For the text-containing cell, return its midpoint in [X, Y] coordinate format. 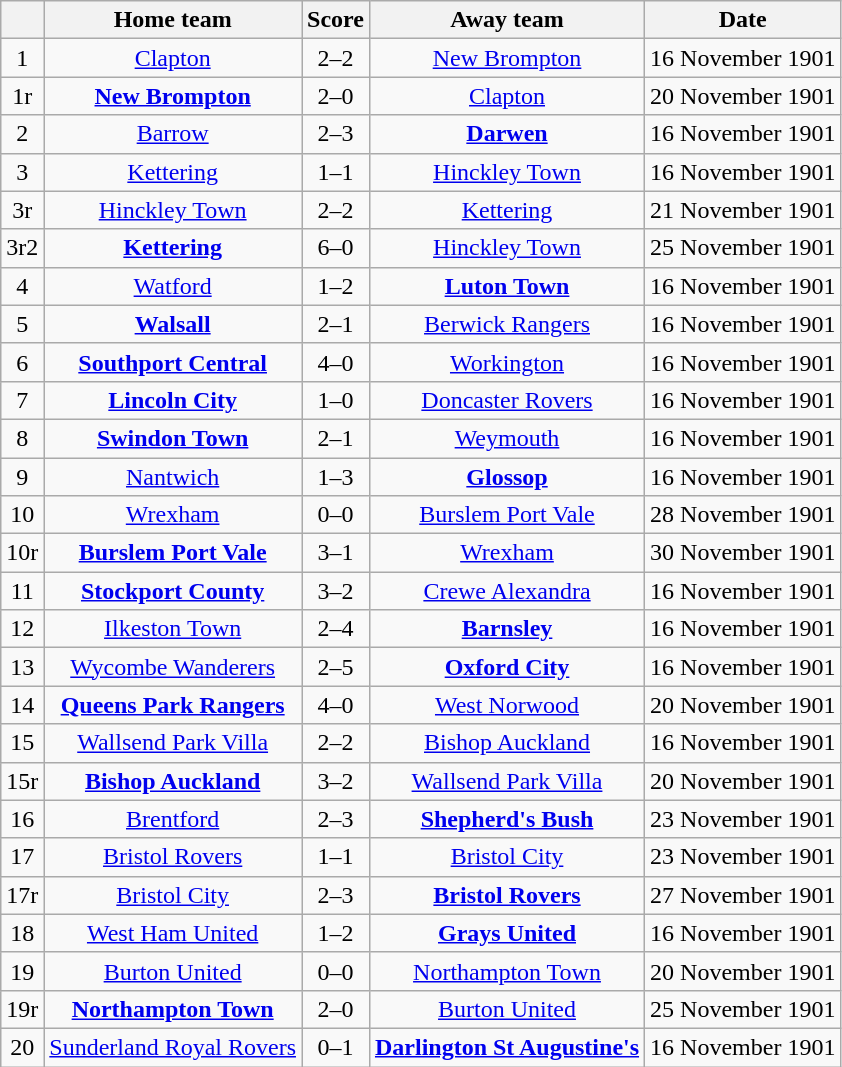
Walsall [173, 324]
Barrow [173, 134]
28 November 1901 [743, 515]
West Ham United [173, 933]
21 November 1901 [743, 210]
Lincoln City [173, 400]
Southport Central [173, 362]
9 [22, 477]
West Norwood [506, 705]
10 [22, 515]
Date [743, 20]
7 [22, 400]
Brentford [173, 819]
12 [22, 629]
Oxford City [506, 667]
16 [22, 819]
Barnsley [506, 629]
4 [22, 286]
3–1 [336, 553]
Shepherd's Bush [506, 819]
17r [22, 895]
3 [22, 172]
14 [22, 705]
27 November 1901 [743, 895]
Crewe Alexandra [506, 591]
Doncaster Rovers [506, 400]
Darlington St Augustine's [506, 1047]
Sunderland Royal Rovers [173, 1047]
Wycombe Wanderers [173, 667]
1–0 [336, 400]
Away team [506, 20]
Berwick Rangers [506, 324]
Score [336, 20]
Queens Park Rangers [173, 705]
5 [22, 324]
Nantwich [173, 477]
Glossop [506, 477]
13 [22, 667]
2–5 [336, 667]
19r [22, 1009]
30 November 1901 [743, 553]
6–0 [336, 248]
15r [22, 781]
0–1 [336, 1047]
Stockport County [173, 591]
1r [22, 96]
1–3 [336, 477]
2–4 [336, 629]
Ilkeston Town [173, 629]
15 [22, 743]
10r [22, 553]
Grays United [506, 933]
Luton Town [506, 286]
Swindon Town [173, 438]
8 [22, 438]
20 [22, 1047]
3r2 [22, 248]
19 [22, 971]
Workington [506, 362]
Weymouth [506, 438]
Home team [173, 20]
Darwen [506, 134]
Watford [173, 286]
2 [22, 134]
3r [22, 210]
18 [22, 933]
17 [22, 857]
1 [22, 58]
6 [22, 362]
11 [22, 591]
